Capture the cell that displays the provided text and extract its (X, Y) central coordinate. 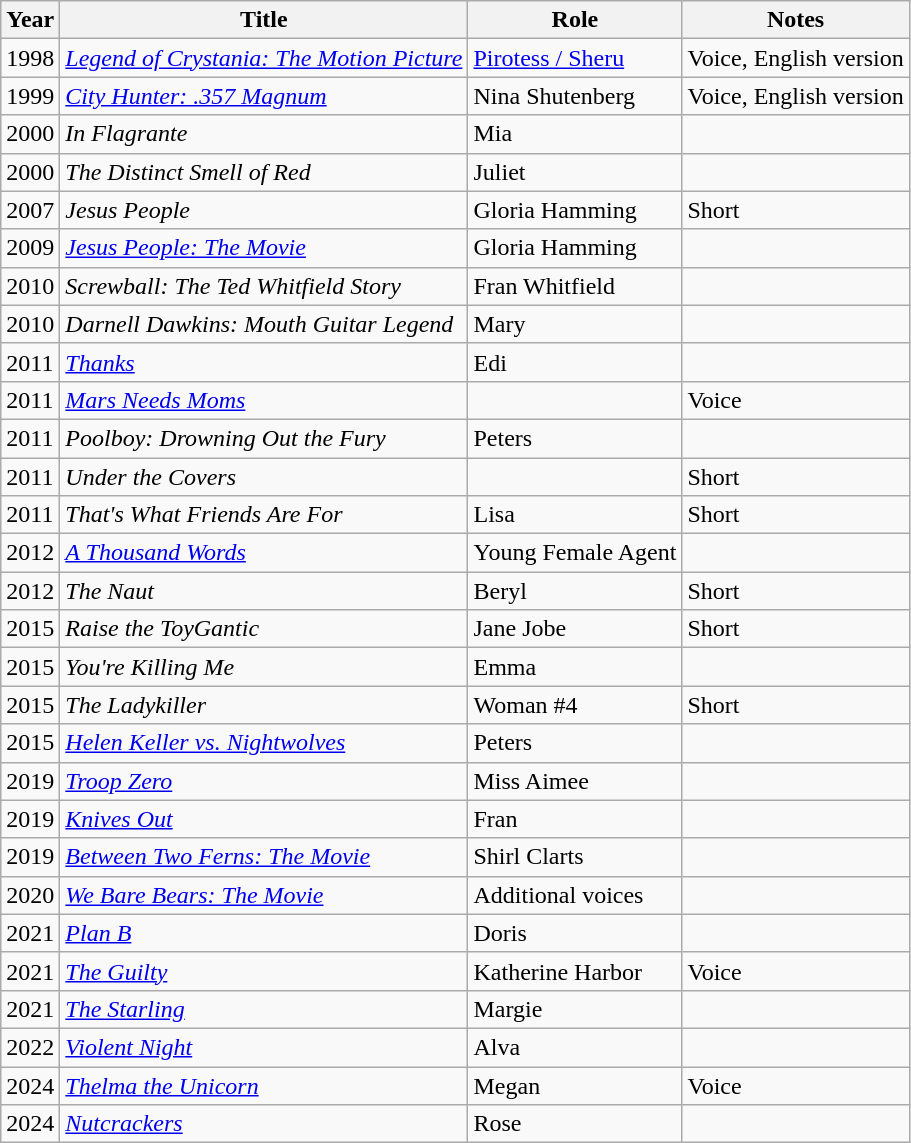
Miss Aimee (575, 781)
Megan (575, 1085)
Shirl Clarts (575, 857)
Young Female Agent (575, 553)
Pirotess / Sheru (575, 58)
Troop Zero (264, 781)
Role (575, 20)
Legend of Crystania: The Motion Picture (264, 58)
Raise the ToyGantic (264, 629)
2007 (30, 210)
Knives Out (264, 819)
Plan B (264, 933)
Juliet (575, 172)
Jesus People (264, 210)
Katherine Harbor (575, 971)
Fran Whitfield (575, 286)
Thelma the Unicorn (264, 1085)
Mary (575, 324)
Doris (575, 933)
Notes (796, 20)
The Naut (264, 591)
Violent Night (264, 1047)
We Bare Bears: The Movie (264, 895)
You're Killing Me (264, 667)
In Flagrante (264, 134)
Title (264, 20)
Screwball: The Ted Whitfield Story (264, 286)
A Thousand Words (264, 553)
2020 (30, 895)
The Starling (264, 1009)
The Guilty (264, 971)
Nina Shutenberg (575, 96)
The Distinct Smell of Red (264, 172)
The Ladykiller (264, 705)
Mia (575, 134)
Poolboy: Drowning Out the Fury (264, 438)
2009 (30, 248)
Under the Covers (264, 477)
Lisa (575, 515)
Helen Keller vs. Nightwolves (264, 743)
Between Two Ferns: The Movie (264, 857)
That's What Friends Are For (264, 515)
Jane Jobe (575, 629)
Rose (575, 1124)
Fran (575, 819)
City Hunter: .357 Magnum (264, 96)
Darnell Dawkins: Mouth Guitar Legend (264, 324)
Jesus People: The Movie (264, 248)
Margie (575, 1009)
Additional voices (575, 895)
Year (30, 20)
Emma (575, 667)
1999 (30, 96)
Edi (575, 362)
Beryl (575, 591)
Nutcrackers (264, 1124)
2022 (30, 1047)
Mars Needs Moms (264, 400)
Alva (575, 1047)
Woman #4 (575, 705)
Thanks (264, 362)
1998 (30, 58)
